Provide the (x, y) coordinate of the cell's center where the given text is located.  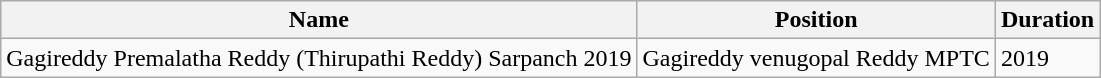
Name (319, 20)
Duration (1047, 20)
Position (816, 20)
Gagireddy venugopal Reddy MPTC (816, 58)
Gagireddy Premalatha Reddy (Thirupathi Reddy) Sarpanch 2019 (319, 58)
2019 (1047, 58)
